Extract the [X, Y] coordinate from the center of the cell holding the provided text.  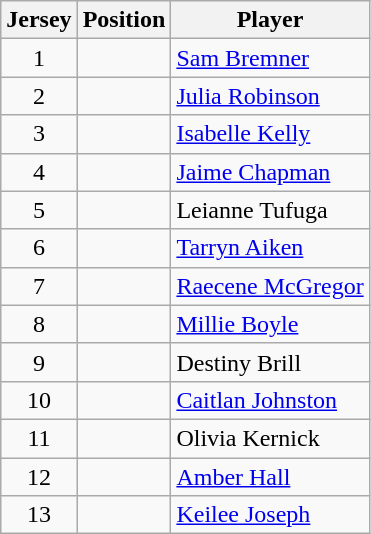
Isabelle Kelly [270, 134]
13 [39, 515]
10 [39, 400]
Keilee Joseph [270, 515]
7 [39, 286]
2 [39, 96]
8 [39, 324]
Leianne Tufuga [270, 210]
Tarryn Aiken [270, 248]
Position [124, 20]
11 [39, 438]
5 [39, 210]
9 [39, 362]
Sam Bremner [270, 58]
6 [39, 248]
4 [39, 172]
Destiny Brill [270, 362]
Player [270, 20]
Caitlan Johnston [270, 400]
1 [39, 58]
12 [39, 477]
Olivia Kernick [270, 438]
3 [39, 134]
Julia Robinson [270, 96]
Amber Hall [270, 477]
Raecene McGregor [270, 286]
Jersey [39, 20]
Jaime Chapman [270, 172]
Millie Boyle [270, 324]
